Determine the [x, y] coordinate at the center of the cell enclosing the given text.  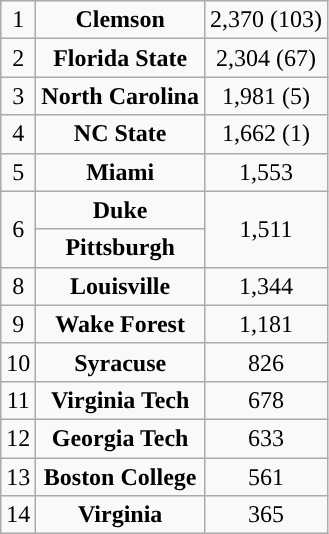
826 [266, 362]
Louisville [120, 286]
Florida State [120, 58]
1,511 [266, 229]
2,370 (103) [266, 20]
Boston College [120, 477]
Wake Forest [120, 324]
Miami [120, 172]
5 [18, 172]
14 [18, 515]
Virginia [120, 515]
10 [18, 362]
561 [266, 477]
1,662 (1) [266, 134]
2,304 (67) [266, 58]
NC State [120, 134]
365 [266, 515]
2 [18, 58]
Duke [120, 210]
1,553 [266, 172]
1 [18, 20]
Pittsburgh [120, 248]
1,344 [266, 286]
North Carolina [120, 96]
8 [18, 286]
9 [18, 324]
633 [266, 438]
13 [18, 477]
Georgia Tech [120, 438]
1,181 [266, 324]
11 [18, 400]
1,981 (5) [266, 96]
Virginia Tech [120, 400]
3 [18, 96]
Syracuse [120, 362]
Clemson [120, 20]
678 [266, 400]
4 [18, 134]
12 [18, 438]
6 [18, 229]
